From the cell containing the given text, extract its center point as (X, Y) coordinate. 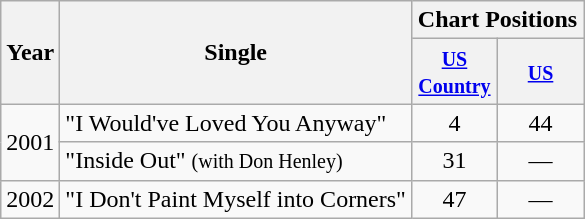
"I Would've Loved You Anyway" (236, 123)
47 (454, 199)
2001 (30, 142)
US (541, 72)
Single (236, 52)
US Country (454, 72)
"Inside Out" (with Don Henley) (236, 161)
Year (30, 52)
2002 (30, 199)
44 (541, 123)
4 (454, 123)
Chart Positions (497, 20)
"I Don't Paint Myself into Corners" (236, 199)
31 (454, 161)
